Determine the (X, Y) coordinate at the center of the cell enclosing the given text.  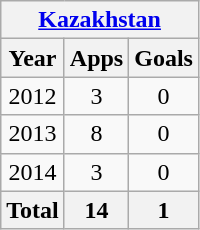
Goals (164, 58)
Year (33, 58)
8 (96, 134)
1 (164, 210)
2014 (33, 172)
Apps (96, 58)
14 (96, 210)
Total (33, 210)
2012 (33, 96)
2013 (33, 134)
Kazakhstan (100, 20)
